Locate the cell with the specified text and output its (x, y) center coordinate. 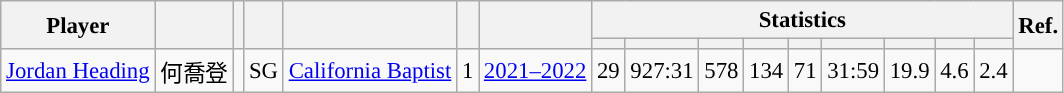
29 (608, 71)
Jordan Heading (78, 71)
Statistics (802, 20)
71 (804, 71)
Player (78, 25)
2.4 (994, 71)
578 (722, 71)
927:31 (662, 71)
SG (264, 71)
Ref. (1038, 25)
California Baptist (370, 71)
4.6 (954, 71)
19.9 (909, 71)
134 (766, 71)
2021–2022 (536, 71)
何喬登 (194, 71)
1 (468, 71)
31:59 (854, 71)
